From the cell containing the given text, extract its center point as (x, y) coordinate. 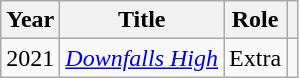
2021 (30, 58)
Extra (256, 58)
Year (30, 20)
Downfalls High (142, 58)
Role (256, 20)
Title (142, 20)
